Detect which cell encompasses the target text, then output its (X, Y) center coordinate. 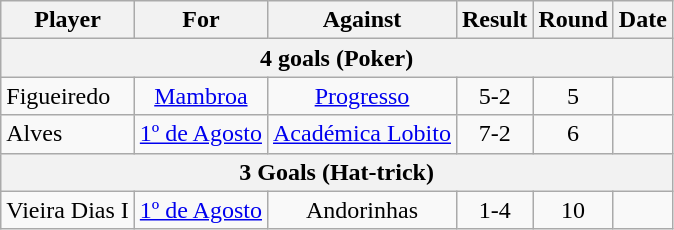
Académica Lobito (362, 134)
Vieira Dias I (68, 210)
For (200, 20)
Result (494, 20)
6 (573, 134)
5 (573, 96)
7-2 (494, 134)
Progresso (362, 96)
Figueiredo (68, 96)
Round (573, 20)
10 (573, 210)
Alves (68, 134)
1-4 (494, 210)
5-2 (494, 96)
Against (362, 20)
Andorinhas (362, 210)
Player (68, 20)
Date (642, 20)
3 Goals (Hat-trick) (337, 172)
Mambroa (200, 96)
4 goals (Poker) (337, 58)
